For the text-containing cell, return its midpoint in [X, Y] coordinate format. 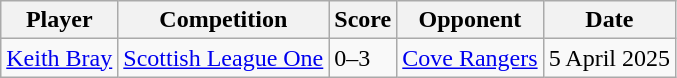
Scottish League One [224, 58]
Keith Bray [60, 58]
0–3 [363, 58]
Opponent [470, 20]
Cove Rangers [470, 58]
Score [363, 20]
Date [609, 20]
5 April 2025 [609, 58]
Player [60, 20]
Competition [224, 20]
